Determine the (x, y) coordinate at the center of the cell enclosing the given text.  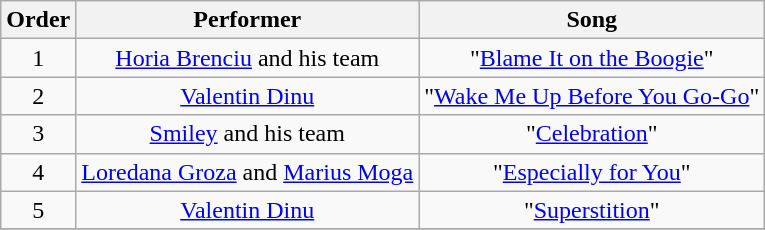
4 (38, 172)
1 (38, 58)
"Superstition" (592, 210)
5 (38, 210)
Loredana Groza and Marius Moga (248, 172)
Horia Brenciu and his team (248, 58)
3 (38, 134)
"Celebration" (592, 134)
Smiley and his team (248, 134)
"Wake Me Up Before You Go-Go" (592, 96)
2 (38, 96)
Performer (248, 20)
Order (38, 20)
Song (592, 20)
"Especially for You" (592, 172)
"Blame It on the Boogie" (592, 58)
